From the cell containing the given text, extract its center point as [x, y] coordinate. 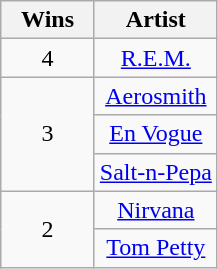
Nirvana [156, 210]
Salt-n-Pepa [156, 172]
2 [48, 229]
4 [48, 58]
En Vogue [156, 134]
Wins [48, 20]
3 [48, 134]
Aerosmith [156, 96]
R.E.M. [156, 58]
Tom Petty [156, 248]
Artist [156, 20]
